Provide the [x, y] coordinate of the cell's center where the given text is located.  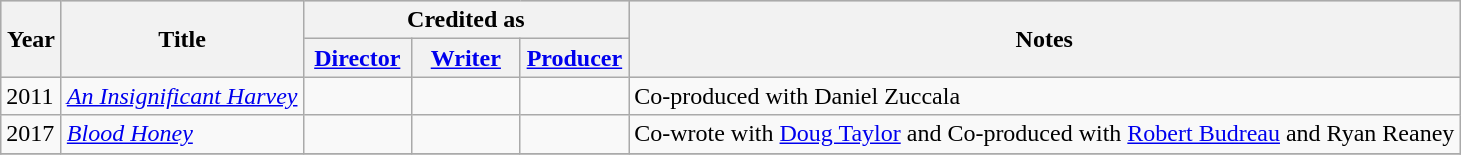
Producer [574, 58]
Credited as [466, 20]
Director [358, 58]
Year [32, 39]
2017 [32, 134]
2011 [32, 96]
Title [182, 39]
Co-produced with Daniel Zuccala [1044, 96]
An Insignificant Harvey [182, 96]
Co-wrote with Doug Taylor and Co-produced with Robert Budreau and Ryan Reaney [1044, 134]
Notes [1044, 39]
Blood Honey [182, 134]
Writer [466, 58]
